Find where the given text appears and provide that cell's center as (X, Y) coordinate. 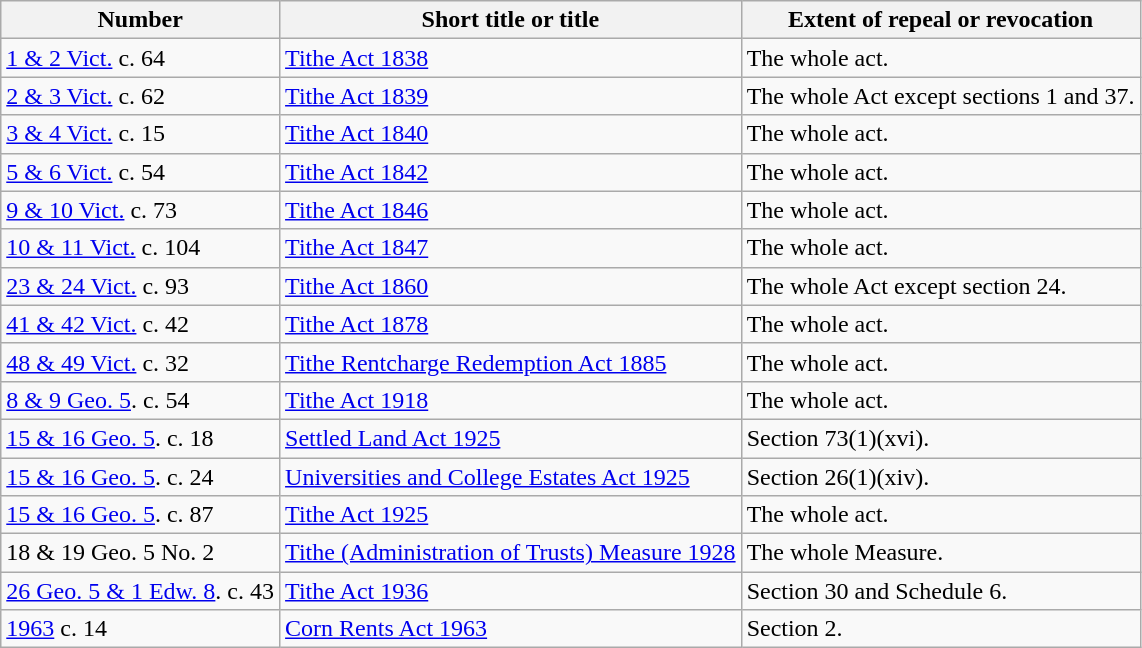
Tithe Act 1860 (511, 286)
Tithe Act 1847 (511, 248)
Number (140, 20)
1963 c. 14 (140, 629)
48 & 49 Vict. c. 32 (140, 362)
Section 30 and Schedule 6. (940, 591)
Universities and College Estates Act 1925 (511, 477)
The whole Act except section 24. (940, 286)
2 & 3 Vict. c. 62 (140, 96)
Corn Rents Act 1963 (511, 629)
3 & 4 Vict. c. 15 (140, 134)
Tithe Act 1925 (511, 515)
15 & 16 Geo. 5. c. 24 (140, 477)
Section 2. (940, 629)
10 & 11 Vict. c. 104 (140, 248)
Tithe Act 1839 (511, 96)
15 & 16 Geo. 5. c. 87 (140, 515)
Tithe Rentcharge Redemption Act 1885 (511, 362)
18 & 19 Geo. 5 No. 2 (140, 553)
8 & 9 Geo. 5. c. 54 (140, 400)
Section 73(1)(xvi). (940, 438)
5 & 6 Vict. c. 54 (140, 172)
Tithe Act 1918 (511, 400)
Tithe Act 1846 (511, 210)
15 & 16 Geo. 5. c. 18 (140, 438)
9 & 10 Vict. c. 73 (140, 210)
Tithe (Administration of Trusts) Measure 1928 (511, 553)
Tithe Act 1936 (511, 591)
Tithe Act 1838 (511, 58)
Tithe Act 1840 (511, 134)
41 & 42 Vict. c. 42 (140, 324)
Extent of repeal or revocation (940, 20)
Settled Land Act 1925 (511, 438)
Section 26(1)(xiv). (940, 477)
Tithe Act 1878 (511, 324)
23 & 24 Vict. c. 93 (140, 286)
The whole Measure. (940, 553)
Short title or title (511, 20)
The whole Act except sections 1 and 37. (940, 96)
1 & 2 Vict. c. 64 (140, 58)
Tithe Act 1842 (511, 172)
26 Geo. 5 & 1 Edw. 8. c. 43 (140, 591)
